Provide the (x, y) coordinate of the cell's center where the given text is located.  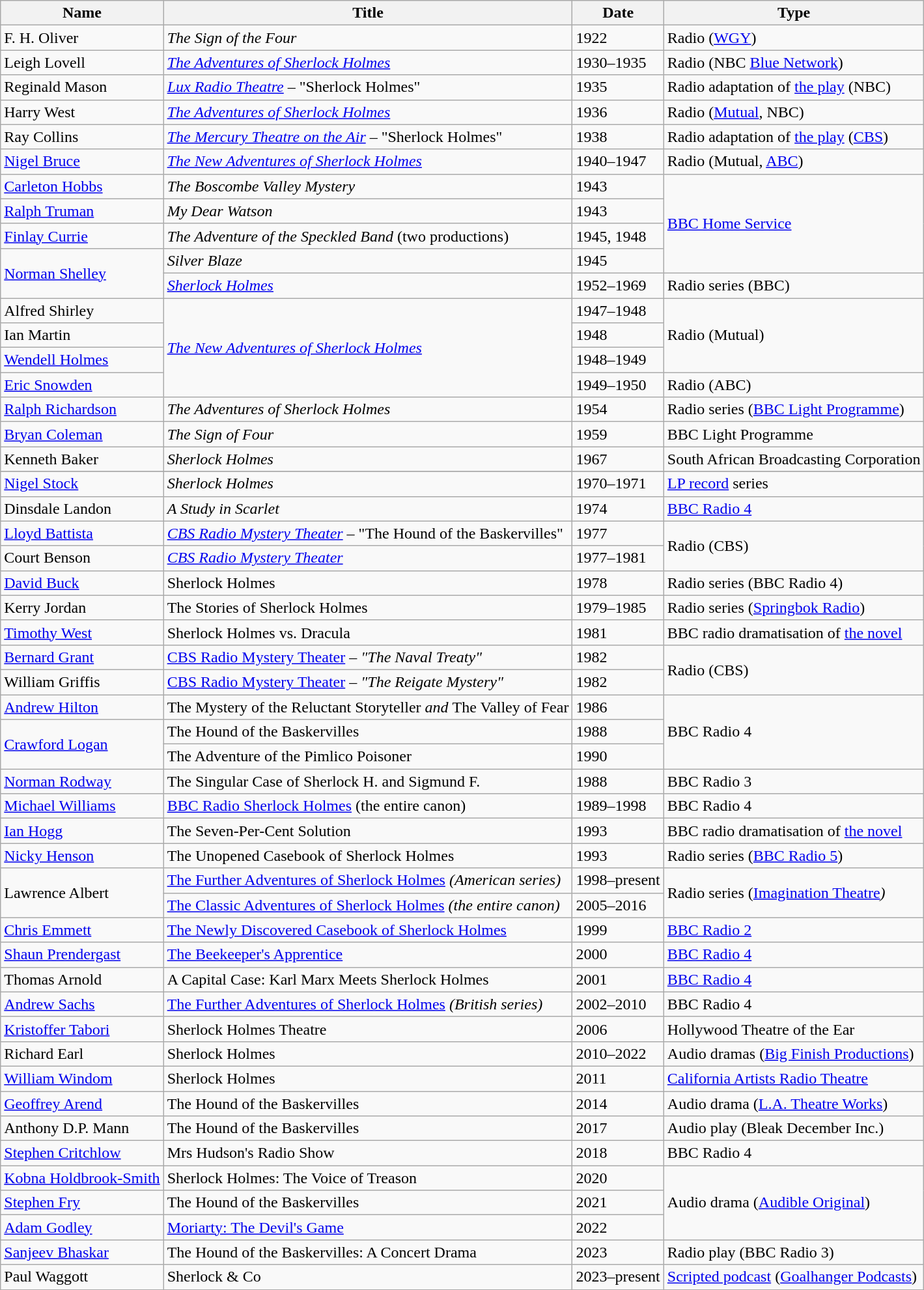
1947–1948 (618, 311)
Leigh Lovell (82, 63)
BBC Radio 3 (794, 781)
1954 (618, 410)
Audio drama (L.A. Theatre Works) (794, 1104)
My Dear Watson (368, 211)
1945, 1948 (618, 236)
1948–1949 (618, 360)
Radio (WGY) (794, 38)
2014 (618, 1104)
The Mystery of the Reluctant Storyteller and The Valley of Fear (368, 707)
William Windom (82, 1078)
The Further Adventures of Sherlock Holmes (American series) (368, 880)
2002–2010 (618, 1004)
CBS Radio Mystery Theater (368, 558)
The Mercury Theatre on the Air – "Sherlock Holmes" (368, 137)
1936 (618, 112)
The Adventure of the Speckled Band (two productions) (368, 236)
Thomas Arnold (82, 979)
Nigel Bruce (82, 161)
Sherlock Holmes Theatre (368, 1029)
1986 (618, 707)
Ian Hogg (82, 831)
Silver Blaze (368, 260)
CBS Radio Mystery Theater – "The Hound of the Baskervilles" (368, 533)
The Singular Case of Sherlock H. and Sigmund F. (368, 781)
Wendell Holmes (82, 360)
The Boscombe Valley Mystery (368, 186)
1977–1981 (618, 558)
Sherlock Holmes vs. Dracula (368, 632)
Michael Williams (82, 806)
Timothy West (82, 632)
Radio play (BBC Radio 3) (794, 1252)
David Buck (82, 583)
Radio series (BBC Radio 4) (794, 583)
Bryan Coleman (82, 434)
Type (794, 13)
Radio series (Springbok Radio) (794, 608)
Andrew Hilton (82, 707)
Norman Rodway (82, 781)
A Capital Case: Karl Marx Meets Sherlock Holmes (368, 979)
Shaun Prendergast (82, 955)
Kenneth Baker (82, 459)
California Artists Radio Theatre (794, 1078)
Mrs Hudson's Radio Show (368, 1153)
2005–2016 (618, 905)
The Hound of the Baskervilles: A Concert Drama (368, 1252)
1977 (618, 533)
Audio play (Bleak December Inc.) (794, 1129)
1978 (618, 583)
Nicky Henson (82, 856)
Kristoffer Tabori (82, 1029)
Nigel Stock (82, 484)
The Newly Discovered Casebook of Sherlock Holmes (368, 930)
The Sign of Four (368, 434)
The Further Adventures of Sherlock Holmes (British series) (368, 1004)
Bernard Grant (82, 657)
2010–2022 (618, 1054)
Crawford Logan (82, 744)
Geoffrey Arend (82, 1104)
2017 (618, 1129)
1970–1971 (618, 484)
2023–present (618, 1277)
Radio series (BBC) (794, 285)
2020 (618, 1178)
Radio series (BBC Light Programme) (794, 410)
The Classic Adventures of Sherlock Holmes (the entire canon) (368, 905)
Radio adaptation of the play (CBS) (794, 137)
Sherlock Holmes: The Voice of Treason (368, 1178)
F. H. Oliver (82, 38)
1930–1935 (618, 63)
2021 (618, 1203)
Sanjeev Bhaskar (82, 1252)
1989–1998 (618, 806)
2000 (618, 955)
BBC Radio 2 (794, 930)
Radio (ABC) (794, 385)
Audio drama (Audible Original) (794, 1203)
Radio series (Imagination Theatre) (794, 893)
1959 (618, 434)
Radio (NBC Blue Network) (794, 63)
Ralph Richardson (82, 410)
The Sign of the Four (368, 38)
Radio (Mutual) (794, 335)
1952–1969 (618, 285)
Richard Earl (82, 1054)
Chris Emmett (82, 930)
Name (82, 13)
BBC Light Programme (794, 434)
Harry West (82, 112)
Moriarty: The Devil's Game (368, 1227)
Title (368, 13)
The Seven-Per-Cent Solution (368, 831)
The Adventure of the Pimlico Poisoner (368, 757)
Reginald Mason (82, 87)
Dinsdale Landon (82, 509)
Hollywood Theatre of the Ear (794, 1029)
2006 (618, 1029)
Kobna Holdbrook-Smith (82, 1178)
Scripted podcast (Goalhanger Podcasts) (794, 1277)
Lloyd Battista (82, 533)
1974 (618, 509)
William Griffis (82, 682)
2011 (618, 1078)
Audio dramas (Big Finish Productions) (794, 1054)
Radio (Mutual, ABC) (794, 161)
Carleton Hobbs (82, 186)
Court Benson (82, 558)
1981 (618, 632)
CBS Radio Mystery Theater – "The Naval Treaty" (368, 657)
Kerry Jordan (82, 608)
Lux Radio Theatre – "Sherlock Holmes" (368, 87)
Finlay Currie (82, 236)
Stephen Critchlow (82, 1153)
1945 (618, 260)
LP record series (794, 484)
1949–1950 (618, 385)
Andrew Sachs (82, 1004)
1922 (618, 38)
1948 (618, 335)
1935 (618, 87)
2018 (618, 1153)
Radio (Mutual, NBC) (794, 112)
Sherlock & Co (368, 1277)
Radio series (BBC Radio 5) (794, 856)
1967 (618, 459)
Anthony D.P. Mann (82, 1129)
A Study in Scarlet (368, 509)
2023 (618, 1252)
1990 (618, 757)
1940–1947 (618, 161)
South African Broadcasting Corporation (794, 459)
Adam Godley (82, 1227)
Lawrence Albert (82, 893)
2022 (618, 1227)
BBC Home Service (794, 223)
CBS Radio Mystery Theater – "The Reigate Mystery" (368, 682)
1999 (618, 930)
1998–present (618, 880)
Paul Waggott (82, 1277)
1938 (618, 137)
Stephen Fry (82, 1203)
Norman Shelley (82, 273)
1979–1985 (618, 608)
Radio adaptation of the play (NBC) (794, 87)
The Unopened Casebook of Sherlock Holmes (368, 856)
The Stories of Sherlock Holmes (368, 608)
Ralph Truman (82, 211)
BBC Radio Sherlock Holmes (the entire canon) (368, 806)
2001 (618, 979)
The Beekeeper's Apprentice (368, 955)
Date (618, 13)
Ian Martin (82, 335)
Alfred Shirley (82, 311)
Eric Snowden (82, 385)
Ray Collins (82, 137)
